Detect which cell encompasses the target text, then output its [X, Y] center coordinate. 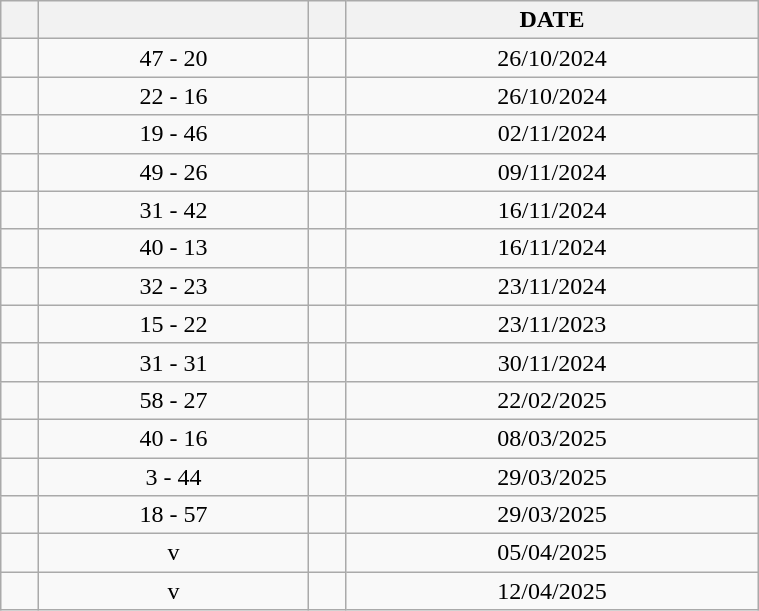
32 - 23 [174, 286]
30/11/2024 [552, 362]
12/04/2025 [552, 591]
31 - 42 [174, 210]
19 - 46 [174, 134]
23/11/2023 [552, 324]
15 - 22 [174, 324]
DATE [552, 20]
31 - 31 [174, 362]
22 - 16 [174, 96]
3 - 44 [174, 477]
47 - 20 [174, 58]
22/02/2025 [552, 400]
40 - 13 [174, 248]
09/11/2024 [552, 172]
05/04/2025 [552, 553]
40 - 16 [174, 438]
58 - 27 [174, 400]
49 - 26 [174, 172]
08/03/2025 [552, 438]
23/11/2024 [552, 286]
02/11/2024 [552, 134]
18 - 57 [174, 515]
